Identify which cell holds the provided text, then report its (x, y) central coordinate. 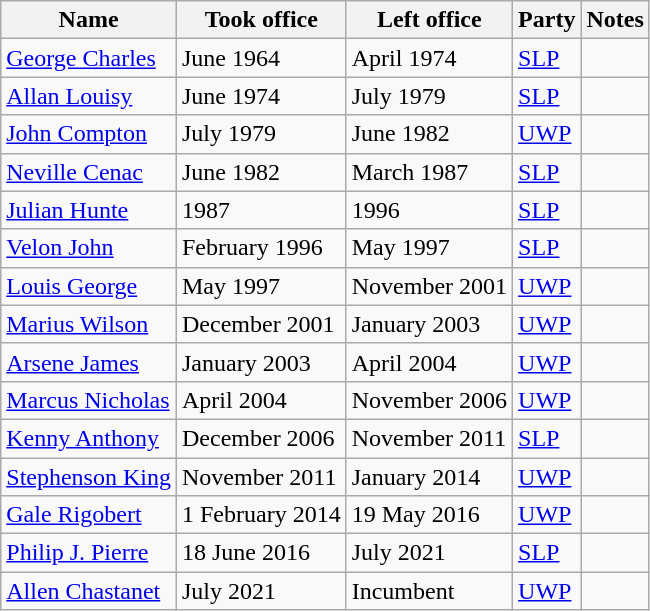
Incumbent (429, 591)
June 1974 (261, 96)
Gale Rigobert (89, 515)
19 May 2016 (429, 515)
John Compton (89, 134)
Stephenson King (89, 477)
Philip J. Pierre (89, 553)
December 2001 (261, 324)
Allen Chastanet (89, 591)
George Charles (89, 58)
Left office (429, 20)
1 February 2014 (261, 515)
Allan Louisy (89, 96)
Party (547, 20)
January 2014 (429, 477)
1996 (429, 210)
1987 (261, 210)
December 2006 (261, 438)
June 1964 (261, 58)
Kenny Anthony (89, 438)
Velon John (89, 248)
18 June 2016 (261, 553)
Notes (615, 20)
Julian Hunte (89, 210)
Arsene James (89, 362)
Neville Cenac (89, 172)
November 2001 (429, 286)
Marcus Nicholas (89, 400)
November 2006 (429, 400)
Name (89, 20)
April 1974 (429, 58)
February 1996 (261, 248)
Marius Wilson (89, 324)
Louis George (89, 286)
Took office (261, 20)
March 1987 (429, 172)
